Identify which cell holds the provided text, then report its [x, y] central coordinate. 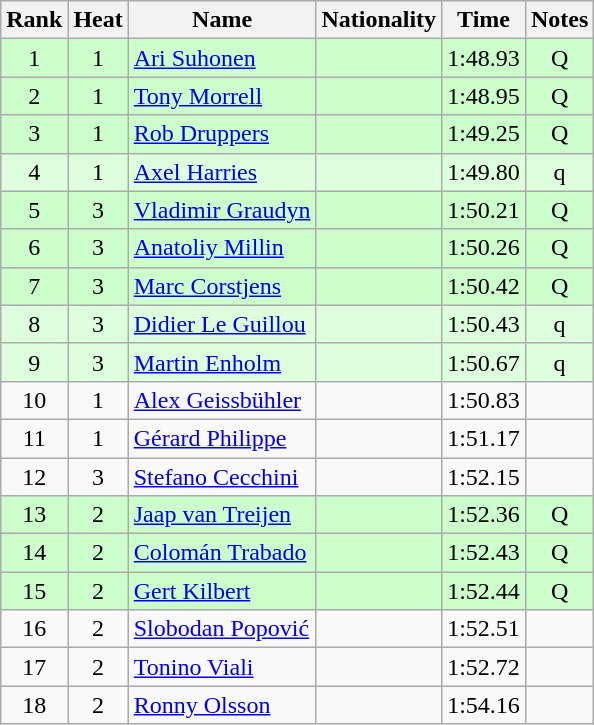
Name [222, 20]
1:50.21 [484, 210]
Gert Kilbert [222, 591]
1:52.72 [484, 667]
Ari Suhonen [222, 58]
Tony Morrell [222, 96]
Ronny Olsson [222, 705]
1:54.16 [484, 705]
Nationality [379, 20]
1:52.36 [484, 515]
Time [484, 20]
Alex Geissbühler [222, 400]
15 [34, 591]
Axel Harries [222, 172]
1:50.83 [484, 400]
Vladimir Graudyn [222, 210]
Tonino Viali [222, 667]
Martin Enholm [222, 362]
1:49.80 [484, 172]
Anatoliy Millin [222, 248]
7 [34, 286]
1:50.42 [484, 286]
Rob Druppers [222, 134]
1:52.51 [484, 629]
1:52.15 [484, 477]
11 [34, 438]
Jaap van Treijen [222, 515]
10 [34, 400]
13 [34, 515]
1:49.25 [484, 134]
Colomán Trabado [222, 553]
6 [34, 248]
1:52.44 [484, 591]
4 [34, 172]
1:50.26 [484, 248]
14 [34, 553]
9 [34, 362]
1:50.67 [484, 362]
12 [34, 477]
1:50.43 [484, 324]
Gérard Philippe [222, 438]
17 [34, 667]
Notes [559, 20]
Slobodan Popović [222, 629]
Stefano Cecchini [222, 477]
1:51.17 [484, 438]
Heat [98, 20]
Didier Le Guillou [222, 324]
Rank [34, 20]
5 [34, 210]
Marc Corstjens [222, 286]
16 [34, 629]
18 [34, 705]
1:48.95 [484, 96]
8 [34, 324]
1:52.43 [484, 553]
1:48.93 [484, 58]
